From the cell containing the given text, extract its center point as [x, y] coordinate. 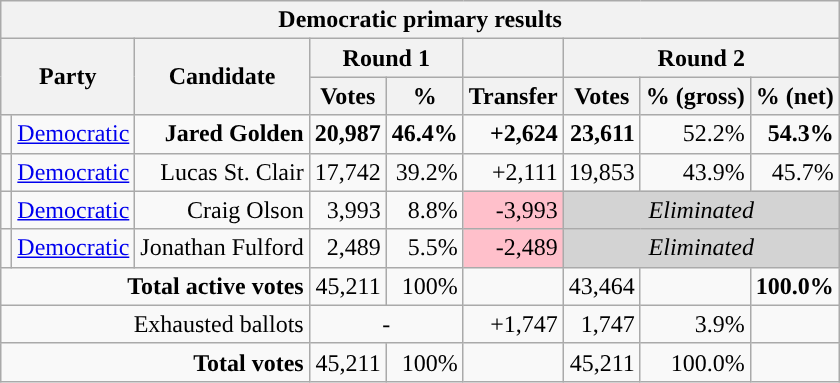
39.2% [424, 172]
Total active votes [155, 286]
46.4% [424, 134]
54.3% [794, 134]
5.5% [424, 248]
% [424, 96]
Round 2 [701, 58]
17,742 [348, 172]
+2,111 [513, 172]
Democratic primary results [420, 20]
8.8% [424, 210]
19,853 [602, 172]
Jonathan Fulford [222, 248]
Transfer [513, 96]
-2,489 [513, 248]
3.9% [695, 324]
Jared Golden [222, 134]
Party [68, 77]
3,993 [348, 210]
Round 1 [386, 58]
Total votes [155, 362]
23,611 [602, 134]
% (gross) [695, 96]
20,987 [348, 134]
52.2% [695, 134]
Lucas St. Clair [222, 172]
+2,624 [513, 134]
2,489 [348, 248]
1,747 [602, 324]
-3,993 [513, 210]
+1,747 [513, 324]
Candidate [222, 77]
Craig Olson [222, 210]
Exhausted ballots [155, 324]
43.9% [695, 172]
% (net) [794, 96]
45.7% [794, 172]
- [386, 324]
43,464 [602, 286]
